Provide the (x, y) coordinate of the cell's center where the given text is located.  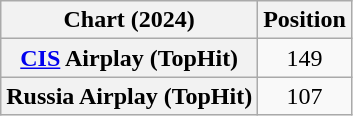
Russia Airplay (TopHit) (130, 96)
Chart (2024) (130, 20)
CIS Airplay (TopHit) (130, 58)
Position (305, 20)
107 (305, 96)
149 (305, 58)
